Return the [x, y] coordinate for the center point of the cell that contains the specified text.  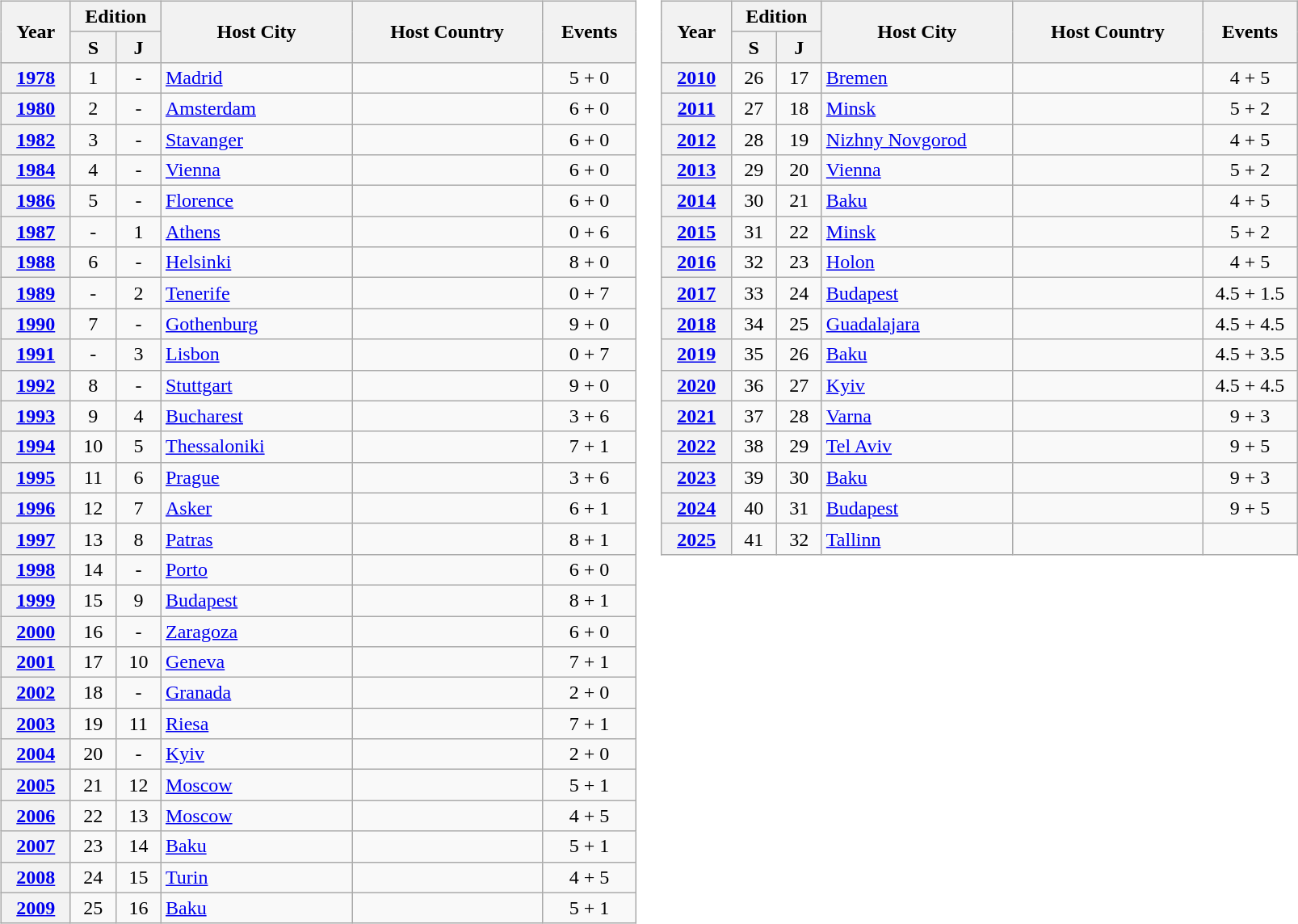
1997 [36, 539]
Athens [256, 232]
1990 [36, 324]
34 [754, 324]
1987 [36, 232]
2022 [696, 447]
Tallinn [917, 539]
6 + 1 [590, 508]
Florence [256, 201]
2025 [696, 539]
Asker [256, 508]
2020 [696, 385]
38 [754, 447]
2008 [36, 877]
40 [754, 508]
1995 [36, 477]
Thessaloniki [256, 447]
1993 [36, 416]
Stuttgart [256, 385]
2024 [696, 508]
Granada [256, 693]
2006 [36, 816]
Bucharest [256, 416]
Geneva [256, 662]
1989 [36, 293]
Lisbon [256, 355]
1991 [36, 355]
Porto [256, 569]
1980 [36, 108]
35 [754, 355]
Tenerife [256, 293]
Guadalajara [917, 324]
1996 [36, 508]
1988 [36, 262]
2005 [36, 785]
1994 [36, 447]
41 [754, 539]
2003 [36, 724]
2001 [36, 662]
Helsinki [256, 262]
Zaragoza [256, 631]
33 [754, 293]
2018 [696, 324]
2023 [696, 477]
2011 [696, 108]
2017 [696, 293]
1986 [36, 201]
2004 [36, 754]
Gothenburg [256, 324]
1999 [36, 600]
5 + 0 [590, 78]
Bremen [917, 78]
2000 [36, 631]
1992 [36, 385]
Varna [917, 416]
37 [754, 416]
Holon [917, 262]
4.5 + 3.5 [1250, 355]
39 [754, 477]
2016 [696, 262]
Amsterdam [256, 108]
2009 [36, 908]
Nizhny Novgorod [917, 140]
1984 [36, 170]
Turin [256, 877]
Madrid [256, 78]
2019 [696, 355]
Tel Aviv [917, 447]
8 + 0 [590, 262]
1982 [36, 140]
36 [754, 385]
Prague [256, 477]
1978 [36, 78]
1998 [36, 569]
Patras [256, 539]
4.5 + 1.5 [1250, 293]
2013 [696, 170]
Stavanger [256, 140]
2012 [696, 140]
2015 [696, 232]
0 + 6 [590, 232]
2021 [696, 416]
Riesa [256, 724]
2010 [696, 78]
2002 [36, 693]
2007 [36, 846]
2014 [696, 201]
